From the cell containing the given text, extract its center point as (x, y) coordinate. 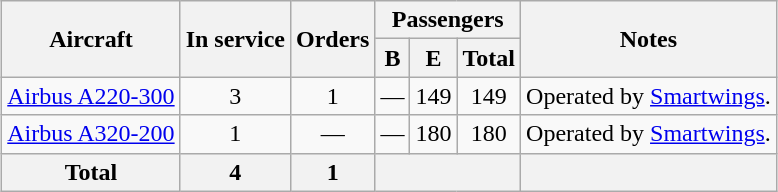
Notes (649, 39)
3 (235, 96)
Passengers (448, 20)
Airbus A220-300 (91, 96)
In service (235, 39)
Orders (333, 39)
B (392, 58)
E (434, 58)
Aircraft (91, 39)
Airbus A320-200 (91, 134)
4 (235, 172)
